Provide the [X, Y] coordinate of the cell's center where the given text is located.  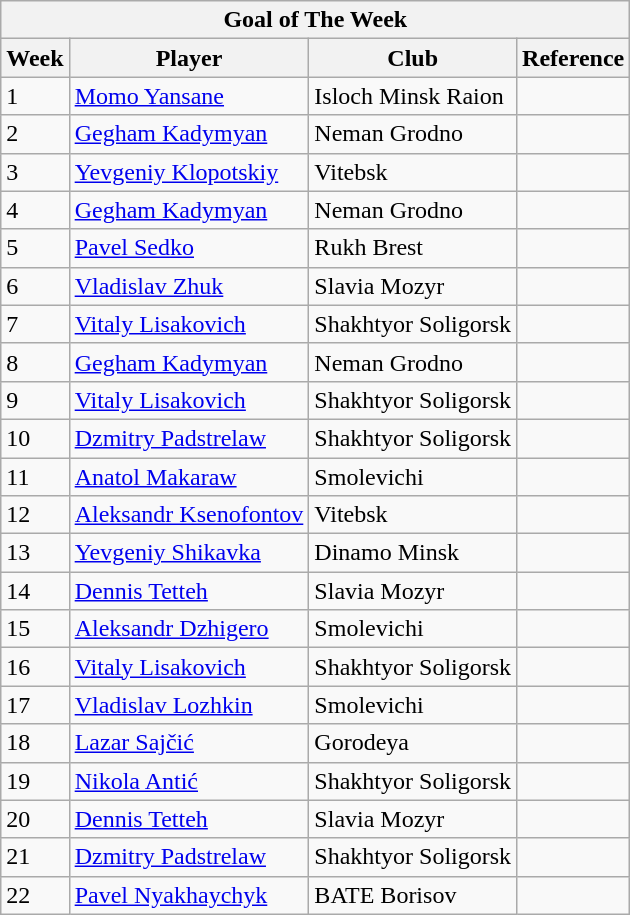
19 [35, 781]
Yevgeniy Klopotskiy [189, 172]
Momo Yansane [189, 96]
9 [35, 400]
7 [35, 324]
14 [35, 591]
Pavel Sedko [189, 248]
Week [35, 58]
Player [189, 58]
8 [35, 362]
15 [35, 629]
22 [35, 895]
Isloch Minsk Raion [413, 96]
1 [35, 96]
Anatol Makaraw [189, 477]
BATE Borisov [413, 895]
Aleksandr Dzhigero [189, 629]
Vladislav Lozhkin [189, 705]
20 [35, 819]
4 [35, 210]
Aleksandr Ksenofontov [189, 515]
Vladislav Zhuk [189, 286]
Gorodeya [413, 743]
13 [35, 553]
18 [35, 743]
Reference [574, 58]
3 [35, 172]
Pavel Nyakhaychyk [189, 895]
11 [35, 477]
Yevgeniy Shikavka [189, 553]
Club [413, 58]
10 [35, 438]
Lazar Sajčić [189, 743]
5 [35, 248]
Goal of The Week [316, 20]
12 [35, 515]
2 [35, 134]
Nikola Antić [189, 781]
Rukh Brest [413, 248]
6 [35, 286]
Dinamo Minsk [413, 553]
17 [35, 705]
16 [35, 667]
21 [35, 857]
